Capture the cell that displays the provided text and extract its (X, Y) central coordinate. 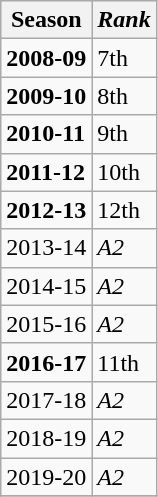
2017-18 (46, 400)
2016-17 (46, 362)
7th (124, 58)
2014-15 (46, 286)
2015-16 (46, 324)
2012-13 (46, 210)
8th (124, 96)
2011-12 (46, 172)
2009-10 (46, 96)
10th (124, 172)
2018-19 (46, 438)
Rank (124, 20)
9th (124, 134)
2013-14 (46, 248)
2019-20 (46, 477)
Season (46, 20)
2010-11 (46, 134)
2008-09 (46, 58)
12th (124, 210)
11th (124, 362)
